For the text-containing cell, return its midpoint in [x, y] coordinate format. 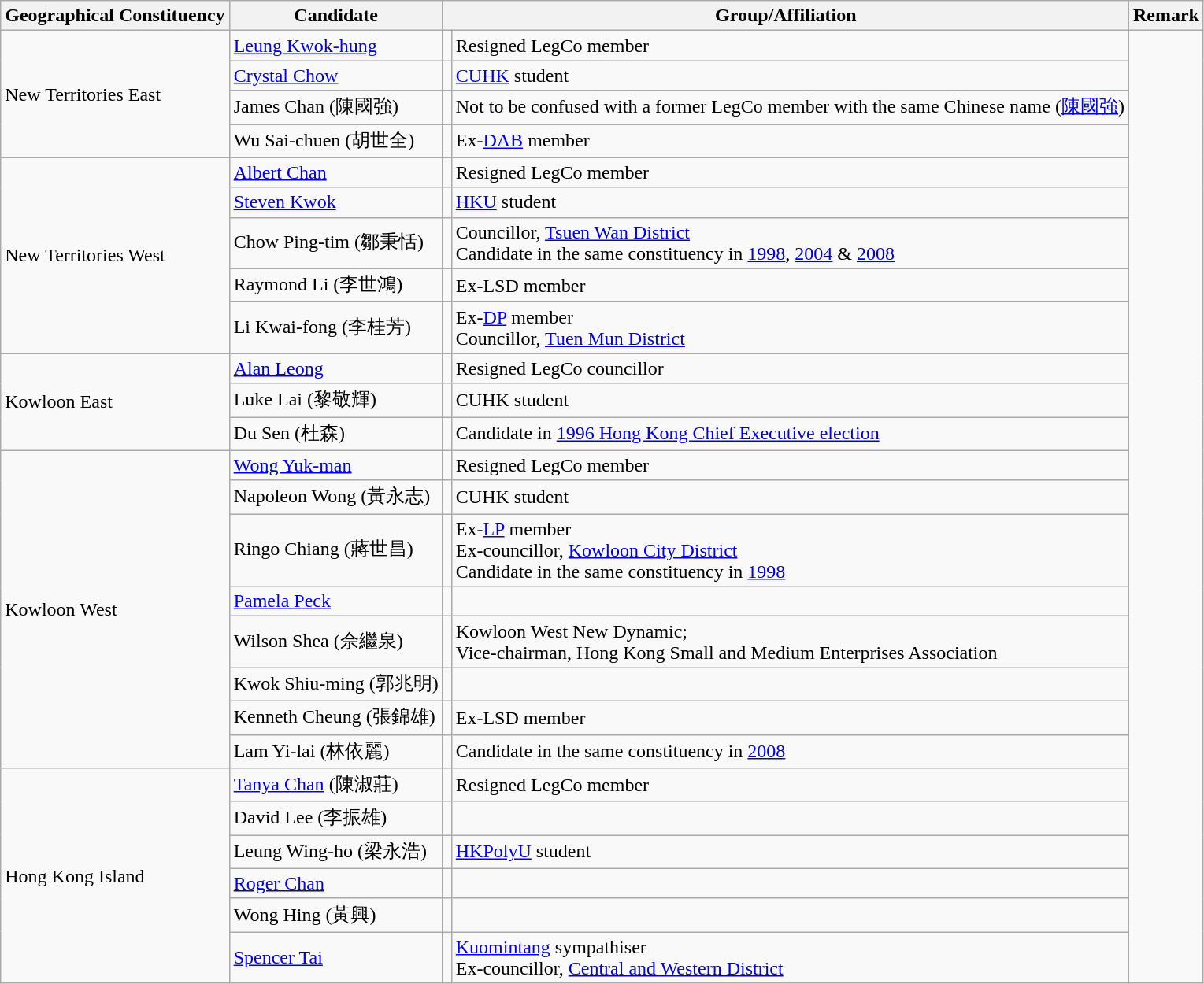
New Territories West [115, 255]
HKU student [790, 202]
Wilson Shea (佘繼泉) [335, 642]
Geographical Constituency [115, 16]
Du Sen (杜森) [335, 435]
Wu Sai-chuen (胡世全) [335, 142]
HKPolyU student [790, 852]
Raymond Li (李世鴻) [335, 285]
Kwok Shiu-ming (郭兆明) [335, 685]
Steven Kwok [335, 202]
Napoleon Wong (黃永志) [335, 498]
Remark [1165, 16]
Wong Yuk-man [335, 465]
Albert Chan [335, 172]
Kenneth Cheung (張錦雄) [335, 718]
Kowloon West New Dynamic;Vice-chairman, Hong Kong Small and Medium Enterprises Association [790, 642]
Chow Ping-tim (鄒秉恬) [335, 242]
Councillor, Tsuen Wan DistrictCandidate in the same constituency in 1998, 2004 & 2008 [790, 242]
Kowloon West [115, 609]
Group/Affiliation [786, 16]
Not to be confused with a former LegCo member with the same Chinese name (陳國強) [790, 107]
Hong Kong Island [115, 875]
New Territories East [115, 94]
Candidate in 1996 Hong Kong Chief Executive election [790, 435]
Leung Wing-ho (梁永浩) [335, 852]
Kowloon East [115, 401]
Tanya Chan (陳淑莊) [335, 786]
Alan Leong [335, 368]
Candidate [335, 16]
David Lee (李振雄) [335, 819]
Pamela Peck [335, 601]
Ex-DAB member [790, 142]
James Chan (陳國強) [335, 107]
Li Kwai-fong (李桂芳) [335, 327]
Resigned LegCo councillor [790, 368]
Ex-LP memberEx-councillor, Kowloon City DistrictCandidate in the same constituency in 1998 [790, 550]
Wong Hing (黃興) [335, 915]
Lam Yi-lai (林依麗) [335, 751]
Leung Kwok-hung [335, 46]
Candidate in the same constituency in 2008 [790, 751]
Luke Lai (黎敬輝) [335, 400]
Crystal Chow [335, 76]
Roger Chan [335, 883]
Ringo Chiang (蔣世昌) [335, 550]
Spencer Tai [335, 957]
Ex-DP memberCouncillor, Tuen Mun District [790, 327]
Kuomintang sympathiser Ex-councillor, Central and Western District [790, 957]
